Pinpoint the cell where the given text exists, returning its (X, Y) midpoint coordinate. 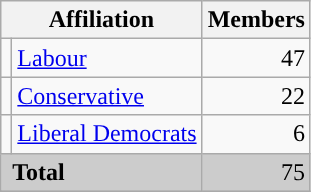
Affiliation (102, 20)
Labour (107, 58)
6 (256, 134)
47 (256, 58)
75 (256, 172)
22 (256, 96)
Members (256, 20)
Total (102, 172)
Liberal Democrats (107, 134)
Conservative (107, 96)
